Provide the [X, Y] coordinate of the cell's center where the given text is located.  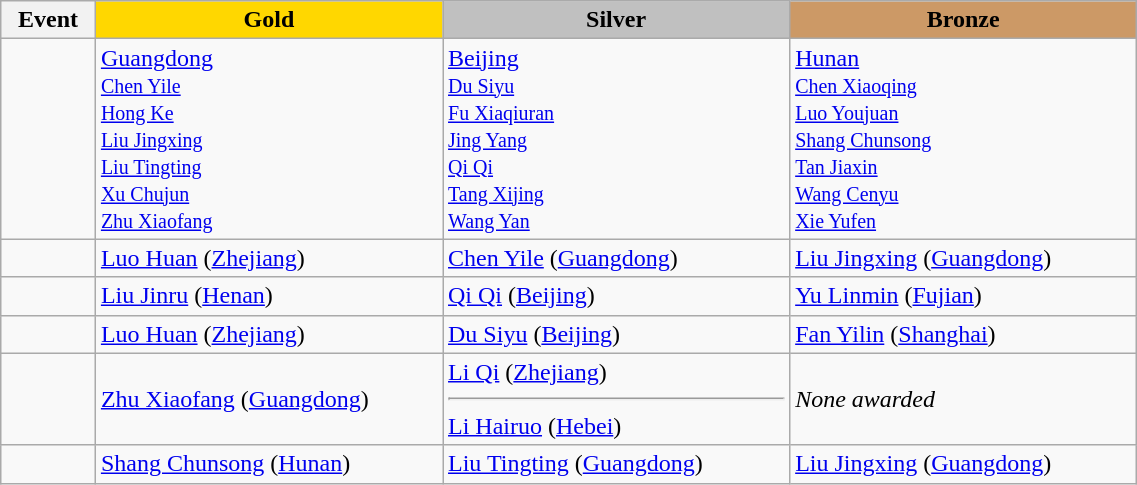
Chen Yile (Guangdong) [616, 258]
Liu Tingting (Guangdong) [616, 464]
Guangdong Chen Yile Hong Ke Liu Jingxing Liu Tingting Xu Chujun Zhu Xiaofang [268, 139]
Shang Chunsong (Hunan) [268, 464]
Silver [616, 20]
Li Qi (Zhejiang)Li Hairuo (Hebei) [616, 399]
Event [48, 20]
Hunan Chen Xiaoqing Luo Youjuan Shang Chunsong Tan Jiaxin Wang Cenyu Xie Yufen [964, 139]
None awarded [964, 399]
Yu Linmin (Fujian) [964, 296]
Fan Yilin (Shanghai) [964, 334]
Du Siyu (Beijing) [616, 334]
Bronze [964, 20]
Beijing Du Siyu Fu Xiaqiuran Jing Yang Qi Qi Tang Xijing Wang Yan [616, 139]
Liu Jinru (Henan) [268, 296]
Zhu Xiaofang (Guangdong) [268, 399]
Qi Qi (Beijing) [616, 296]
Gold [268, 20]
